Find where the given text appears and provide that cell's center as (x, y) coordinate. 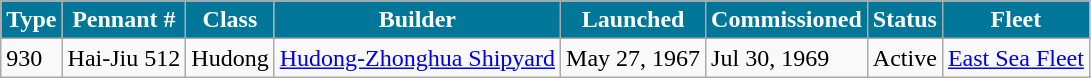
Type (32, 20)
Fleet (1016, 20)
Jul 30, 1969 (787, 58)
Hudong-Zhonghua Shipyard (417, 58)
930 (32, 58)
Commissioned (787, 20)
May 27, 1967 (634, 58)
Active (904, 58)
Launched (634, 20)
Class (230, 20)
Hudong (230, 58)
Pennant # (124, 20)
Builder (417, 20)
East Sea Fleet (1016, 58)
Status (904, 20)
Hai-Jiu 512 (124, 58)
